For the text-containing cell, return its midpoint in [x, y] coordinate format. 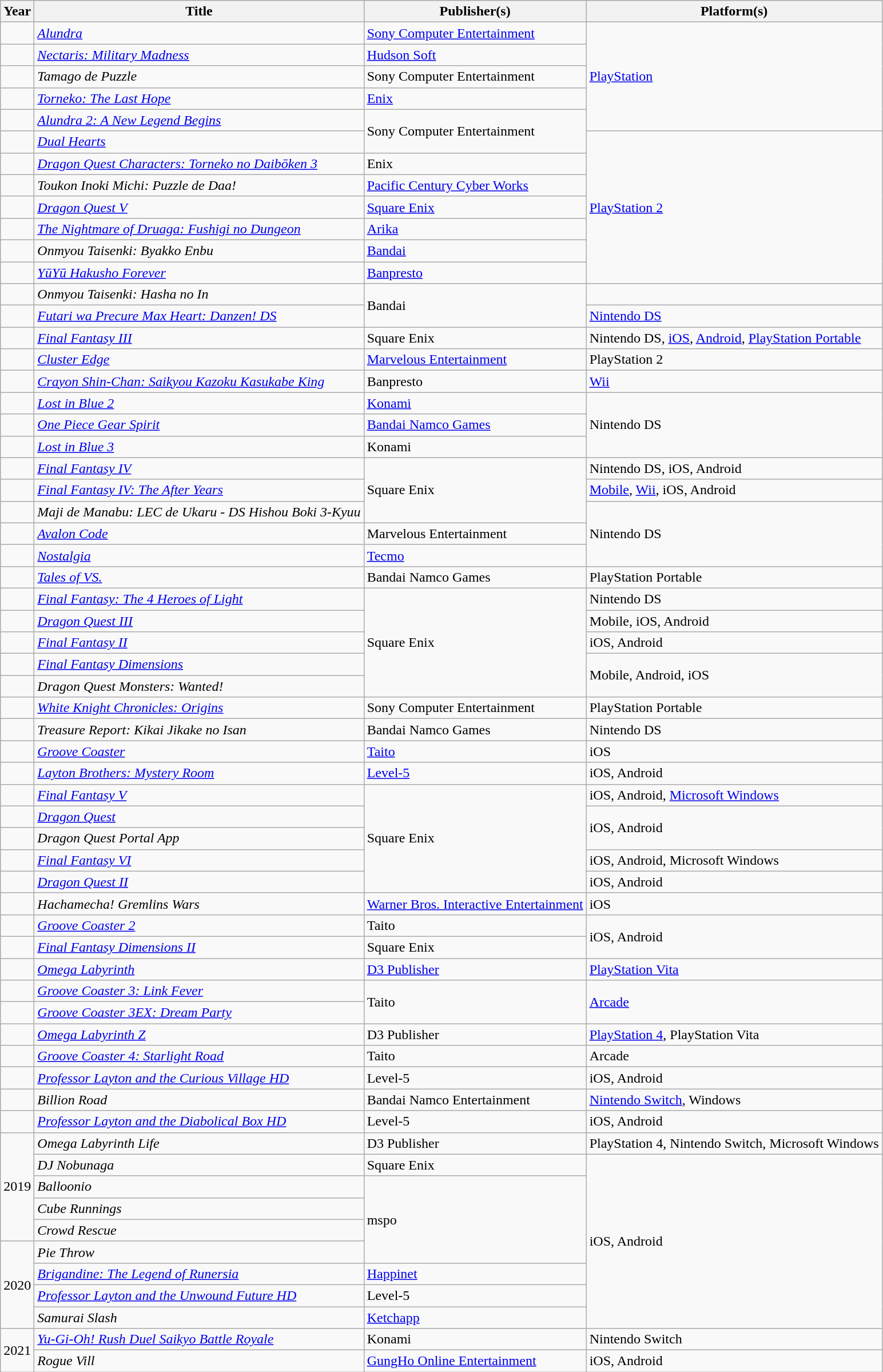
Groove Coaster 2 [199, 925]
One Piece Gear Spirit [199, 425]
The Nightmare of Druaga: Fushigi no Dungeon [199, 229]
PlayStation [734, 77]
Balloonio [199, 1187]
Final Fantasy: The 4 Heroes of Light [199, 599]
Futari wa Precure Max Heart: Danzen! DS [199, 316]
Dragon Quest V [199, 207]
Dragon Quest III [199, 621]
Alundra 2: A New Legend Begins [199, 120]
Rogue Vill [199, 1361]
Cluster Edge [199, 360]
2021 [17, 1350]
Mobile, Wii, iOS, Android [734, 490]
GungHo Online Entertainment [475, 1361]
DJ Nobunaga [199, 1165]
Dragon Quest Portal App [199, 838]
Nostalgia [199, 555]
Hachamecha! Gremlins Wars [199, 904]
Yu-Gi-Oh! Rush Duel Saikyo Battle Royale [199, 1339]
White Knight Chronicles: Origins [199, 708]
Hudson Soft [475, 55]
Billion Road [199, 1100]
Arika [475, 229]
Mobile, iOS, Android [734, 621]
Happinet [475, 1274]
Final Fantasy VI [199, 860]
Nintendo DS, iOS, Android, PlayStation Portable [734, 338]
Dragon Quest Monsters: Wanted! [199, 686]
Bandai Namco Entertainment [475, 1100]
Publisher(s) [475, 11]
Nintendo Switch [734, 1339]
Nectaris: Military Madness [199, 55]
Crayon Shin-Chan: Saikyou Kazoku Kasukabe King [199, 381]
Crowd Rescue [199, 1230]
PlayStation Vita [734, 969]
Mobile, Android, iOS [734, 675]
Omega Labyrinth Z [199, 1035]
Title [199, 11]
Final Fantasy V [199, 795]
Onmyou Taisenki: Hasha no In [199, 295]
Nintendo DS, iOS, Android [734, 468]
Omega Labyrinth Life [199, 1143]
Wii [734, 381]
Toukon Inoki Michi: Puzzle de Daa! [199, 185]
Final Fantasy IV [199, 468]
Groove Coaster 3EX: Dream Party [199, 1013]
Brigandine: The Legend of Runersia [199, 1274]
mspo [475, 1219]
Groove Coaster [199, 751]
Tamago de Puzzle [199, 77]
Final Fantasy IV: The After Years [199, 490]
Groove Coaster 4: Starlight Road [199, 1056]
2020 [17, 1284]
Final Fantasy III [199, 338]
Tales of VS. [199, 577]
Professor Layton and the Unwound Future HD [199, 1295]
Avalon Code [199, 534]
Dragon Quest [199, 817]
Tecmo [475, 555]
Nintendo Switch, Windows [734, 1100]
2019 [17, 1187]
Platform(s) [734, 11]
Lost in Blue 3 [199, 447]
Alundra [199, 33]
Dual Hearts [199, 142]
Treasure Report: Kikai Jikake no Isan [199, 730]
PlayStation 4, PlayStation Vita [734, 1035]
Torneko: The Last Hope [199, 98]
Professor Layton and the Curious Village HD [199, 1078]
PlayStation 4, Nintendo Switch, Microsoft Windows [734, 1143]
Lost in Blue 2 [199, 403]
Final Fantasy Dimensions II [199, 947]
Dragon Quest II [199, 882]
Onmyou Taisenki: Byakko Enbu [199, 250]
Year [17, 11]
Pie Throw [199, 1252]
Omega Labyrinth [199, 969]
Samurai Slash [199, 1317]
Groove Coaster 3: Link Fever [199, 991]
Pacific Century Cyber Works [475, 185]
Cube Runnings [199, 1208]
Warner Bros. Interactive Entertainment [475, 904]
Dragon Quest Characters: Torneko no Daibōken 3 [199, 164]
Ketchapp [475, 1317]
YūYū Hakusho Forever [199, 273]
Layton Brothers: Mystery Room [199, 773]
Final Fantasy Dimensions [199, 665]
Professor Layton and the Diabolical Box HD [199, 1122]
Final Fantasy II [199, 643]
Maji de Manabu: LEC de Ukaru - DS Hishou Boki 3-Kyuu [199, 512]
